Return [X, Y] of the center of cell containing provided text 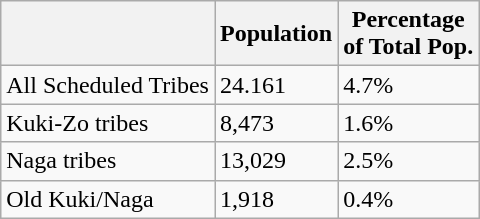
2.5% [408, 161]
Old Kuki/Naga [108, 199]
1.6% [408, 123]
1,918 [276, 199]
Naga tribes [108, 161]
Percentageof Total Pop. [408, 34]
4.7% [408, 85]
Population [276, 34]
0.4% [408, 199]
8,473 [276, 123]
13,029 [276, 161]
24.161 [276, 85]
All Scheduled Tribes [108, 85]
Kuki-Zo tribes [108, 123]
